Find where the given text appears and provide that cell's center as [X, Y] coordinate. 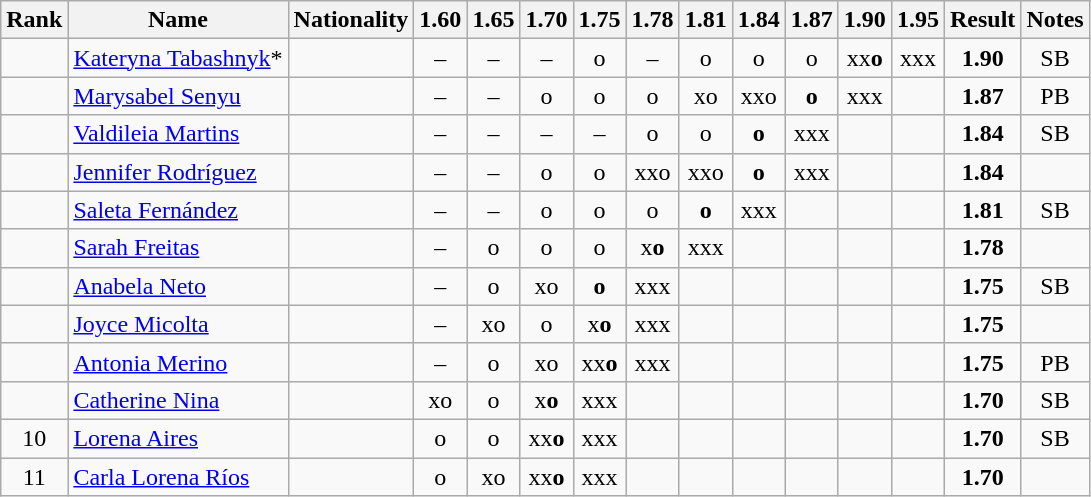
10 [34, 438]
Carla Lorena Ríos [178, 477]
Rank [34, 20]
Name [178, 20]
Saleta Fernández [178, 210]
Joyce Micolta [178, 324]
Result [982, 20]
Nationality [351, 20]
1.95 [918, 20]
Sarah Freitas [178, 248]
Notes [1055, 20]
Catherine Nina [178, 400]
11 [34, 477]
Kateryna Tabashnyk* [178, 58]
Antonia Merino [178, 362]
Jennifer Rodríguez [178, 172]
Valdileia Martins [178, 134]
Marysabel Senyu [178, 96]
Lorena Aires [178, 438]
1.65 [494, 20]
1.60 [440, 20]
Anabela Neto [178, 286]
